Search for the cell housing the specified text and yield its (x, y) center coordinate. 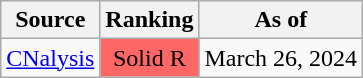
March 26, 2024 (281, 58)
Solid R (150, 58)
CNalysis (50, 58)
Source (50, 20)
As of (281, 20)
Ranking (150, 20)
